Identify which cell holds the provided text, then report its (X, Y) central coordinate. 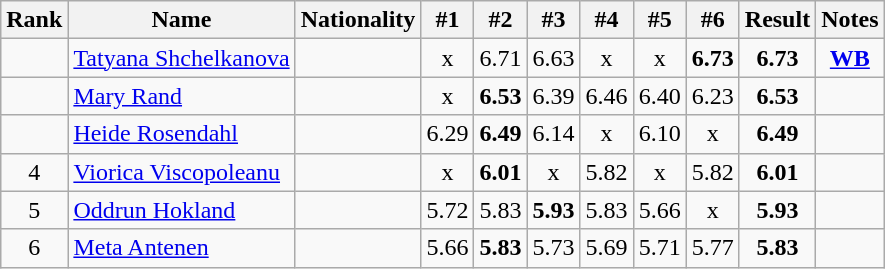
Heide Rosendahl (182, 134)
4 (34, 172)
Result (777, 20)
Notes (850, 20)
6.46 (606, 96)
WB (850, 58)
#5 (660, 20)
Name (182, 20)
5.72 (448, 210)
5.77 (712, 248)
Rank (34, 20)
6 (34, 248)
5.69 (606, 248)
Viorica Viscopoleanu (182, 172)
6.29 (448, 134)
6.63 (554, 58)
Mary Rand (182, 96)
Tatyana Shchelkanova (182, 58)
6.40 (660, 96)
Oddrun Hokland (182, 210)
Nationality (358, 20)
6.14 (554, 134)
#4 (606, 20)
6.23 (712, 96)
#3 (554, 20)
6.10 (660, 134)
6.71 (500, 58)
5.71 (660, 248)
6.39 (554, 96)
#6 (712, 20)
5.73 (554, 248)
Meta Antenen (182, 248)
5 (34, 210)
#2 (500, 20)
#1 (448, 20)
